Output the (X, Y) coordinate of the center of the cell containing the given text.  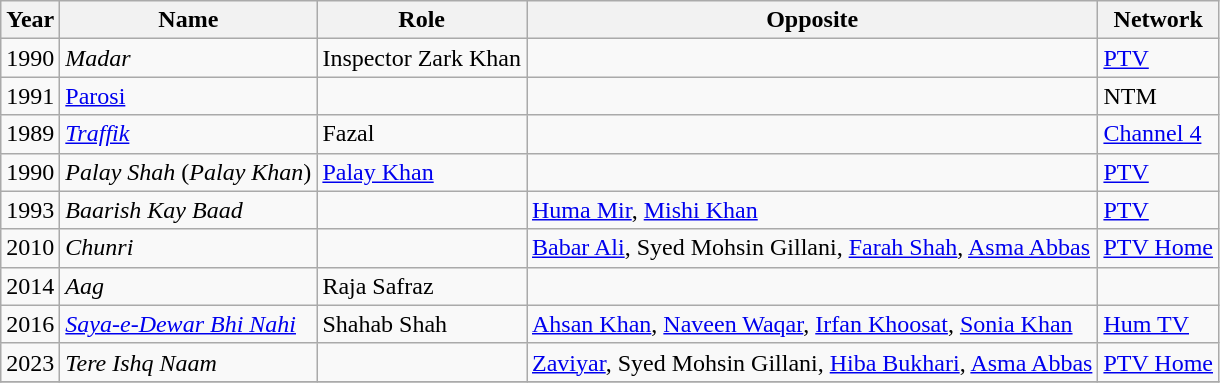
Aag (188, 286)
Madar (188, 58)
Ahsan Khan, Naveen Waqar, Irfan Khoosat, Sonia Khan (812, 324)
Opposite (812, 20)
Huma Mir, Mishi Khan (812, 210)
Network (1158, 20)
Babar Ali, Syed Mohsin Gillani, Farah Shah, Asma Abbas (812, 248)
1991 (30, 96)
2023 (30, 362)
Palay Shah (Palay Khan) (188, 172)
2014 (30, 286)
Raja Safraz (422, 286)
Fazal (422, 134)
Zaviyar, Syed Mohsin Gillani, Hiba Bukhari, Asma Abbas (812, 362)
Traffik (188, 134)
Name (188, 20)
Shahab Shah (422, 324)
Baarish Kay Baad (188, 210)
Inspector Zark Khan (422, 58)
2016 (30, 324)
1989 (30, 134)
Parosi (188, 96)
Year (30, 20)
1993 (30, 210)
2010 (30, 248)
NTM (1158, 96)
Saya-e-Dewar Bhi Nahi (188, 324)
Channel 4 (1158, 134)
Tere Ishq Naam (188, 362)
Palay Khan (422, 172)
Role (422, 20)
Chunri (188, 248)
Hum TV (1158, 324)
